Search for the cell housing the specified text and yield its [x, y] center coordinate. 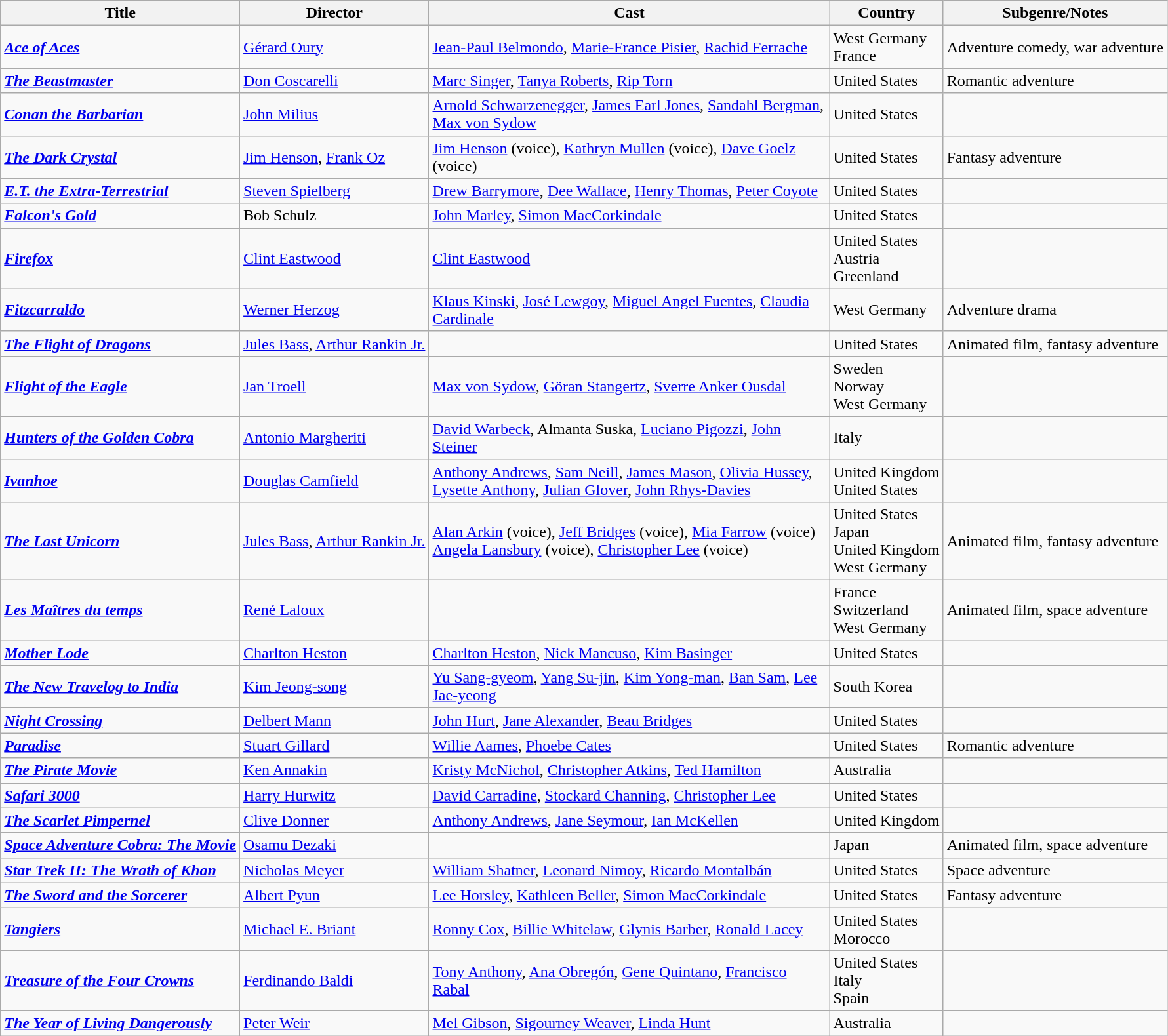
Star Trek II: The Wrath of Khan [121, 870]
Kim Jeong-song [334, 687]
West GermanyFrance [887, 47]
Lee Horsley, Kathleen Beller, Simon MacCorkindale [630, 895]
Tangiers [121, 928]
John Hurt, Jane Alexander, Beau Bridges [630, 721]
René Laloux [334, 610]
The New Travelog to India [121, 687]
West Germany [887, 309]
United StatesJapanUnited KingdomWest Germany [887, 542]
United StatesAustriaGreenland [887, 258]
Marc Singer, Tanya Roberts, Rip Torn [630, 81]
Cast [630, 13]
Harry Hurwitz [334, 795]
Ken Annakin [334, 770]
Jan Troell [334, 386]
FranceSwitzerlandWest Germany [887, 610]
Alan Arkin (voice), Jeff Bridges (voice), Mia Farrow (voice) Angela Lansbury (voice), Christopher Lee (voice) [630, 542]
Charlton Heston, Nick Mancuso, Kim Basinger [630, 653]
David Warbeck, Almanta Suska, Luciano Pigozzi, John Steiner [630, 438]
Antonio Margheriti [334, 438]
Michael E. Briant [334, 928]
Hunters of the Golden Cobra [121, 438]
William Shatner, Leonard Nimoy, Ricardo Montalbán [630, 870]
David Carradine, Stockard Channing, Christopher Lee [630, 795]
Tony Anthony, Ana Obregón, Gene Quintano, Francisco Rabal [630, 980]
SwedenNorwayWest Germany [887, 386]
The Last Unicorn [121, 542]
The Sword and the Sorcerer [121, 895]
Drew Barrymore, Dee Wallace, Henry Thomas, Peter Coyote [630, 191]
Ferdinando Baldi [334, 980]
The Beastmaster [121, 81]
Osamu Dezaki [334, 845]
Bob Schulz [334, 216]
Ronny Cox, Billie Whitelaw, Glynis Barber, Ronald Lacey [630, 928]
Night Crossing [121, 721]
Paradise [121, 746]
E.T. the Extra-Terrestrial [121, 191]
United KingdomUnited States [887, 480]
Jim Henson (voice), Kathryn Mullen (voice), Dave Goelz (voice) [630, 157]
Kristy McNichol, Christopher Atkins, Ted Hamilton [630, 770]
Arnold Schwarzenegger, James Earl Jones, Sandahl Bergman, Max von Sydow [630, 114]
Les Maîtres du temps [121, 610]
Gérard Oury [334, 47]
Adventure comedy, war adventure [1055, 47]
Mother Lode [121, 653]
Clive Donner [334, 820]
Subgenre/Notes [1055, 13]
John Milius [334, 114]
Fitzcarraldo [121, 309]
Don Coscarelli [334, 81]
Klaus Kinski, José Lewgoy, Miguel Angel Fuentes, Claudia Cardinale [630, 309]
Treasure of the Four Crowns [121, 980]
Falcon's Gold [121, 216]
Yu Sang-gyeom, Yang Su-jin, Kim Yong-man, Ban Sam, Lee Jae-yeong [630, 687]
Director [334, 13]
Safari 3000 [121, 795]
Jean-Paul Belmondo, Marie-France Pisier, Rachid Ferrache [630, 47]
Anthony Andrews, Jane Seymour, Ian McKellen [630, 820]
The Dark Crystal [121, 157]
United StatesMorocco [887, 928]
Nicholas Meyer [334, 870]
Charlton Heston [334, 653]
Adventure drama [1055, 309]
Willie Aames, Phoebe Cates [630, 746]
Space adventure [1055, 870]
Albert Pyun [334, 895]
Mel Gibson, Sigourney Weaver, Linda Hunt [630, 1023]
Jim Henson, Frank Oz [334, 157]
United Kingdom [887, 820]
Ace of Aces [121, 47]
Space Adventure Cobra: The Movie [121, 845]
The Scarlet Pimpernel [121, 820]
Ivanhoe [121, 480]
Stuart Gillard [334, 746]
The Flight of Dragons [121, 344]
South Korea [887, 687]
Peter Weir [334, 1023]
The Year of Living Dangerously [121, 1023]
Max von Sydow, Göran Stangertz, Sverre Anker Ousdal [630, 386]
Anthony Andrews, Sam Neill, James Mason, Olivia Hussey, Lysette Anthony, Julian Glover, John Rhys-Davies [630, 480]
Firefox [121, 258]
Werner Herzog [334, 309]
Conan the Barbarian [121, 114]
Italy [887, 438]
Japan [887, 845]
United StatesItalySpain [887, 980]
Flight of the Eagle [121, 386]
John Marley, Simon MacCorkindale [630, 216]
Delbert Mann [334, 721]
The Pirate Movie [121, 770]
Country [887, 13]
Title [121, 13]
Douglas Camfield [334, 480]
Steven Spielberg [334, 191]
